Locate the cell with the specified text and output its (X, Y) center coordinate. 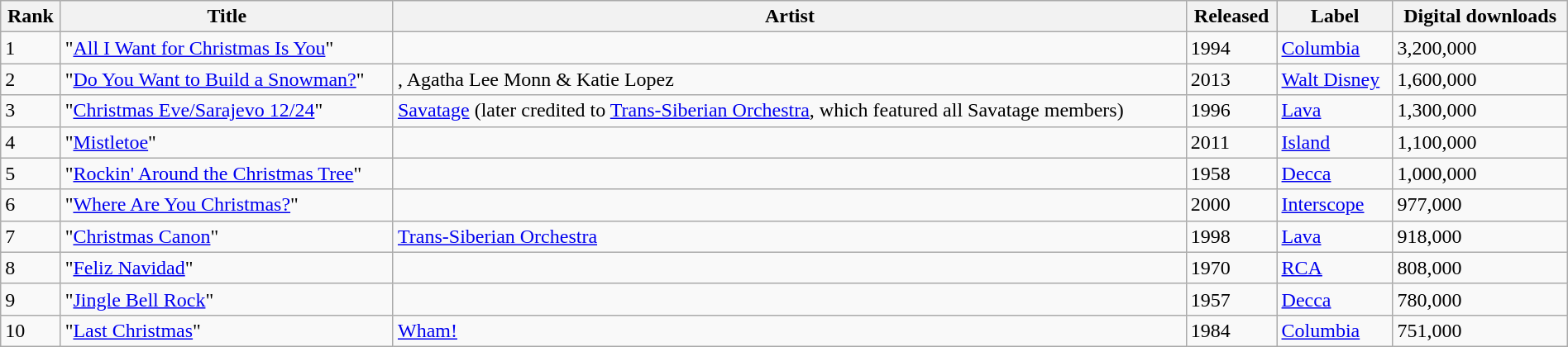
2 (31, 79)
"Rockin' Around the Christmas Tree" (227, 173)
"Where Are You Christmas?" (227, 205)
"Christmas Eve/Sarajevo 12/24" (227, 111)
8 (31, 268)
918,000 (1480, 236)
Rank (31, 17)
Savatage (later credited to Trans-Siberian Orchestra, which featured all Savatage members) (789, 111)
2013 (1231, 79)
1996 (1231, 111)
Digital downloads (1480, 17)
2011 (1231, 142)
Released (1231, 17)
"All I Want for Christmas Is You" (227, 48)
2000 (1231, 205)
"Last Christmas" (227, 330)
808,000 (1480, 268)
9 (31, 299)
, Agatha Lee Monn & Katie Lopez (789, 79)
"Mistletoe" (227, 142)
Wham! (789, 330)
7 (31, 236)
Interscope (1335, 205)
"Jingle Bell Rock" (227, 299)
4 (31, 142)
Island (1335, 142)
1994 (1231, 48)
"Christmas Canon" (227, 236)
5 (31, 173)
"Do You Want to Build a Snowman?" (227, 79)
3,200,000 (1480, 48)
1,000,000 (1480, 173)
6 (31, 205)
3 (31, 111)
Walt Disney (1335, 79)
1958 (1231, 173)
1984 (1231, 330)
Label (1335, 17)
Title (227, 17)
1 (31, 48)
977,000 (1480, 205)
10 (31, 330)
1957 (1231, 299)
780,000 (1480, 299)
Trans-Siberian Orchestra (789, 236)
1,300,000 (1480, 111)
1970 (1231, 268)
Artist (789, 17)
1,600,000 (1480, 79)
1,100,000 (1480, 142)
"Feliz Navidad" (227, 268)
751,000 (1480, 330)
RCA (1335, 268)
1998 (1231, 236)
